Pinpoint the cell where the given text exists, returning its [X, Y] midpoint coordinate. 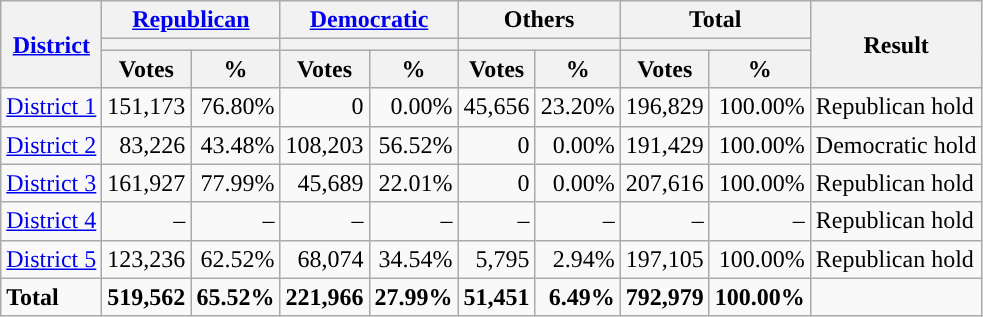
District 5 [52, 259]
83,226 [146, 145]
76.80% [236, 107]
65.52% [236, 297]
151,173 [146, 107]
77.99% [236, 183]
23.20% [578, 107]
22.01% [414, 183]
District [52, 44]
34.54% [414, 259]
51,451 [496, 297]
District 2 [52, 145]
191,429 [664, 145]
2.94% [578, 259]
District 1 [52, 107]
161,927 [146, 183]
27.99% [414, 297]
District 4 [52, 221]
221,966 [324, 297]
45,689 [324, 183]
Republican [191, 20]
792,979 [664, 297]
519,562 [146, 297]
207,616 [664, 183]
68,074 [324, 259]
District 3 [52, 183]
56.52% [414, 145]
6.49% [578, 297]
Democratic [369, 20]
43.48% [236, 145]
Result [896, 44]
Others [539, 20]
Democratic hold [896, 145]
62.52% [236, 259]
45,656 [496, 107]
123,236 [146, 259]
5,795 [496, 259]
197,105 [664, 259]
108,203 [324, 145]
196,829 [664, 107]
